Pinpoint the cell where the given text exists, returning its (x, y) midpoint coordinate. 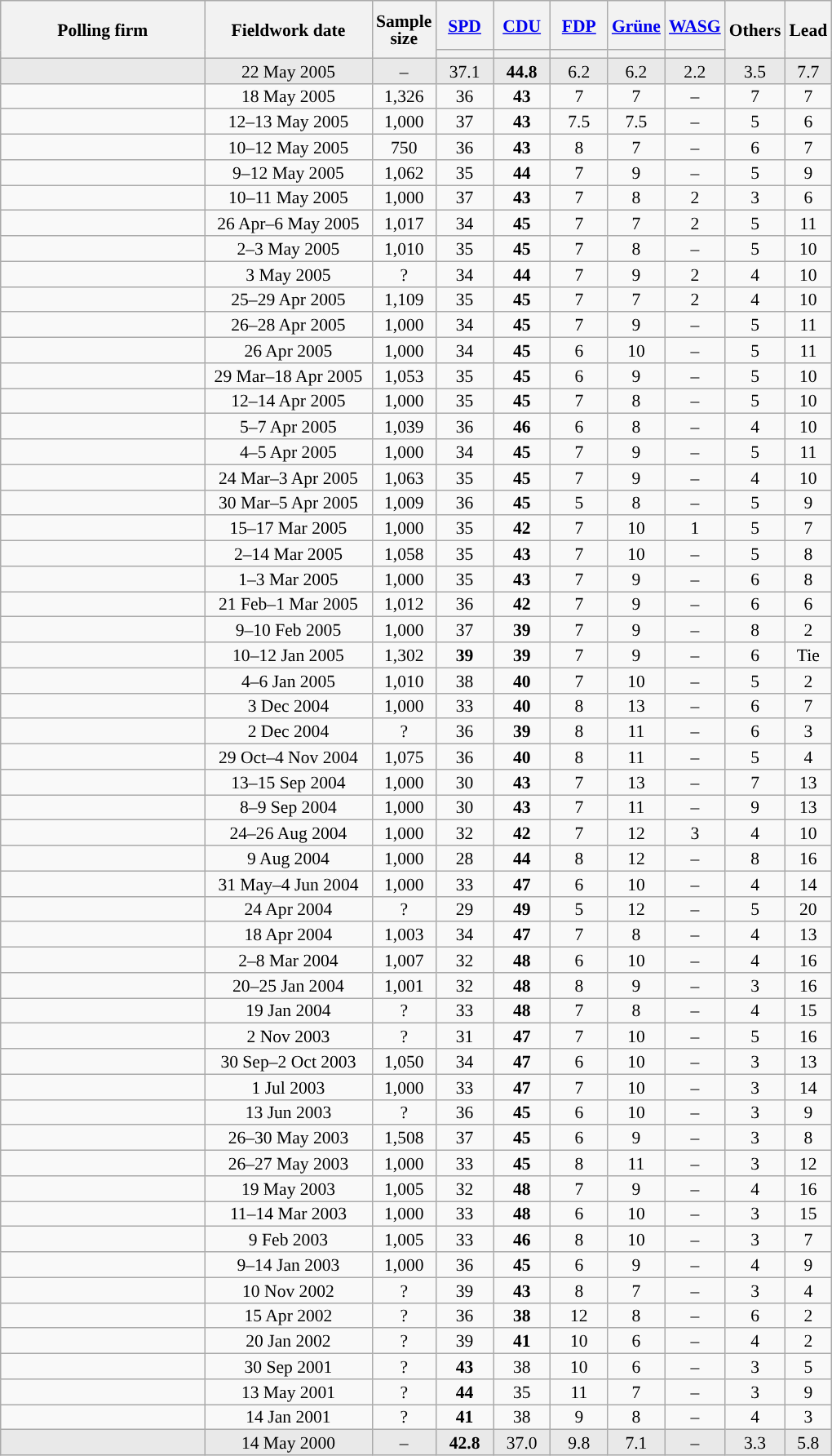
31 (464, 1037)
1,058 (404, 553)
24 Apr 2004 (289, 909)
1 (695, 529)
10 Nov 2002 (289, 1290)
1,302 (404, 655)
10–12 May 2005 (289, 147)
26–27 May 2003 (289, 1164)
15–17 Mar 2005 (289, 529)
13–15 Sep 2004 (289, 782)
30 Sep 2001 (289, 1366)
7.1 (636, 1443)
30 Mar–5 Apr 2005 (289, 503)
30 Sep–2 Oct 2003 (289, 1061)
1,012 (404, 604)
Tie (808, 655)
FDP (579, 25)
26 Apr 2005 (289, 351)
29 Mar–18 Apr 2005 (289, 375)
19 May 2003 (289, 1188)
1,007 (404, 960)
13 May 2001 (289, 1392)
10–11 May 2005 (289, 198)
Polling firm (103, 29)
26–30 May 2003 (289, 1138)
12–13 May 2005 (289, 122)
24 Mar–3 Apr 2005 (289, 477)
10–12 Jan 2005 (289, 655)
Grüne (636, 25)
3.3 (755, 1443)
7.7 (808, 70)
44.8 (522, 70)
22 May 2005 (289, 70)
31 May–4 Jun 2004 (289, 883)
13 Jun 2003 (289, 1112)
9–10 Feb 2005 (289, 630)
25–29 Apr 2005 (289, 299)
29 (464, 909)
26–28 Apr 2005 (289, 325)
14 Jan 2001 (289, 1417)
1,053 (404, 375)
Fieldwork date (289, 29)
3 May 2005 (289, 274)
750 (404, 147)
1,075 (404, 757)
2–3 May 2005 (289, 248)
11–14 Mar 2003 (289, 1214)
5–7 Apr 2005 (289, 426)
4–5 Apr 2005 (289, 452)
20–25 Jan 2004 (289, 986)
1–3 Mar 2005 (289, 579)
9 Aug 2004 (289, 859)
14 May 2000 (289, 1443)
2 Nov 2003 (289, 1037)
21 Feb–1 Mar 2005 (289, 604)
SPD (464, 25)
9 Feb 2003 (289, 1239)
3.5 (755, 70)
CDU (522, 25)
9–14 Jan 2003 (289, 1265)
Lead (808, 29)
9.8 (579, 1443)
26 Apr–6 May 2005 (289, 224)
15 Apr 2002 (289, 1316)
1,508 (404, 1138)
1,062 (404, 173)
2.2 (695, 70)
18 Apr 2004 (289, 935)
WASG (695, 25)
1 Jul 2003 (289, 1087)
8–9 Sep 2004 (289, 808)
1,009 (404, 503)
28 (464, 859)
9–12 May 2005 (289, 173)
37.1 (464, 70)
2–8 Mar 2004 (289, 960)
49 (522, 909)
20 (808, 909)
1,109 (404, 299)
1,050 (404, 1061)
2 Dec 2004 (289, 731)
29 Oct–4 Nov 2004 (289, 757)
19 Jan 2004 (289, 1010)
5.8 (808, 1443)
1,039 (404, 426)
12–14 Apr 2005 (289, 402)
42.8 (464, 1443)
3 Dec 2004 (289, 705)
1,003 (404, 935)
18 May 2005 (289, 96)
1,326 (404, 96)
Others (755, 29)
20 Jan 2002 (289, 1342)
4–6 Jan 2005 (289, 681)
2–14 Mar 2005 (289, 553)
24–26 Aug 2004 (289, 832)
1,063 (404, 477)
Samplesize (404, 29)
1,001 (404, 986)
37.0 (522, 1443)
1,017 (404, 224)
